Return [x, y] of the center of cell containing provided text 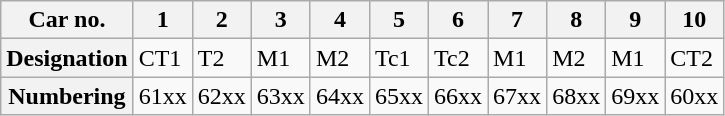
65xx [398, 96]
64xx [340, 96]
Car no. [67, 20]
Tc2 [458, 58]
Numbering [67, 96]
Tc1 [398, 58]
63xx [280, 96]
7 [518, 20]
62xx [222, 96]
Designation [67, 58]
4 [340, 20]
6 [458, 20]
9 [636, 20]
67xx [518, 96]
60xx [694, 96]
3 [280, 20]
CT1 [162, 58]
5 [398, 20]
T2 [222, 58]
69xx [636, 96]
66xx [458, 96]
10 [694, 20]
2 [222, 20]
1 [162, 20]
CT2 [694, 58]
68xx [576, 96]
61xx [162, 96]
8 [576, 20]
